Return [X, Y] of the center of cell containing provided text 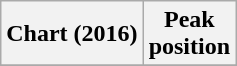
Peakposition [189, 34]
Chart (2016) [72, 34]
